Determine the [x, y] coordinate at the center of the cell enclosing the given text.  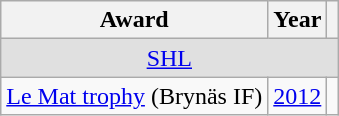
Year [298, 20]
Award [134, 20]
SHL [170, 58]
Le Mat trophy (Brynäs IF) [134, 96]
2012 [298, 96]
